Detect which cell encompasses the target text, then output its [x, y] center coordinate. 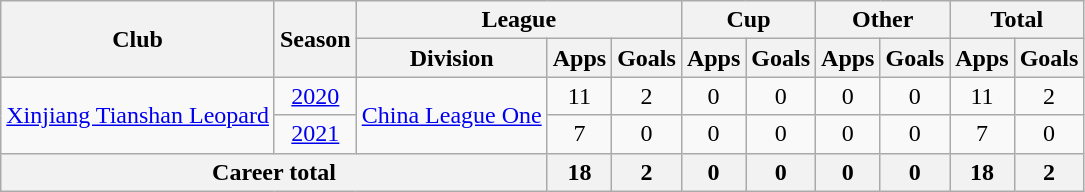
Xinjiang Tianshan Leopard [138, 115]
Season [315, 39]
Division [452, 58]
Other [883, 20]
Cup [748, 20]
Club [138, 39]
League [518, 20]
Total [1017, 20]
China League One [452, 115]
Career total [274, 172]
2020 [315, 96]
2021 [315, 134]
